From the cell containing the given text, extract its center point as [x, y] coordinate. 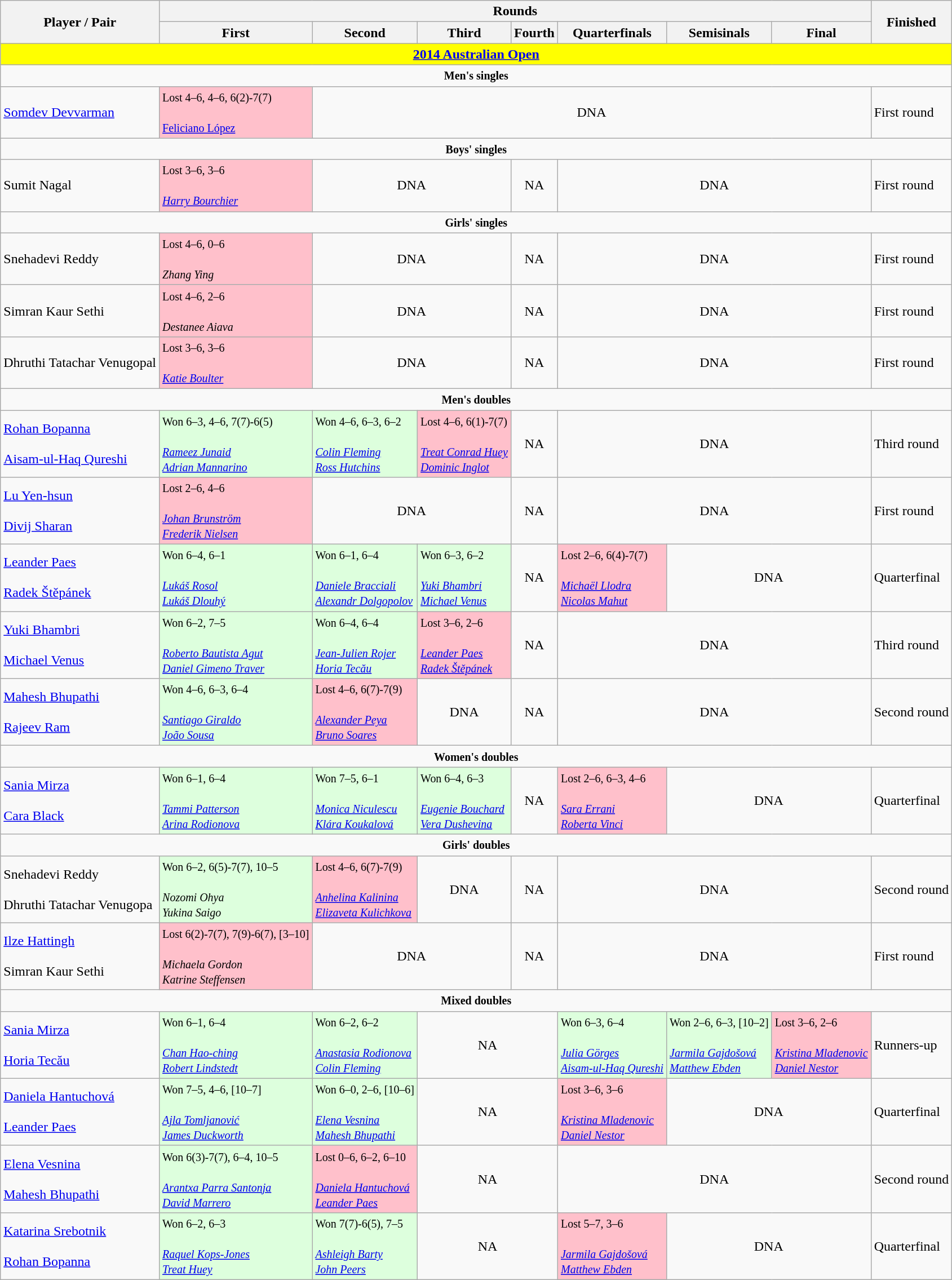
Lu Yen-hsun Divij Sharan [80, 511]
Girls' singles [476, 222]
Sania Mirza Horia Tecău [80, 1045]
Snehadevi Reddy [80, 259]
Lost 3–6, 3–6 Kristina Mladenovic Daniel Nestor [612, 1111]
Won 6–1, 6–4 Chan Hao-ching Robert Lindstedt [236, 1045]
Won 7–5, 4–6, [10–7] Ajla Tomljanović James Duckworth [236, 1111]
Simran Kaur Sethi [80, 311]
Second [365, 33]
First [236, 33]
Won 6–2, 6–3 Raquel Kops-Jones Treat Huey [236, 1246]
Won 2–6, 6–3, [10–2] Jarmila Gajdošová Matthew Ebden [719, 1045]
Lost 3–6, 3–6 Katie Boulter [236, 362]
Boys' singles [476, 149]
Girls' doubles [476, 845]
Player / Pair [80, 22]
Runners-up [911, 1045]
Won 6–4, 6–4 Jean-Julien Rojer Horia Tecău [365, 645]
Won 4–6, 6–3, 6–2 Colin Fleming Ross Hutchins [365, 444]
Won 6–3, 6–2 Yuki Bhambri Michael Venus [464, 578]
Won 6–3, 6–4 Julia Görges Aisam-ul-Haq Qureshi [612, 1045]
Men's doubles [476, 399]
Lost 2–6, 4–6 Johan Brunström Frederik Nielsen [236, 511]
Semisinals [719, 33]
Won 6–2, 7–5 Roberto Bautista Agut Daniel Gimeno Traver [236, 645]
Lost 2–6, 6–3, 4–6 Sara Errani Roberta Vinci [612, 800]
Somdev Devvarman [80, 112]
Final [821, 33]
Won 6–4, 6–1 Lukáš Rosol Lukáš Dlouhý [236, 578]
Rounds [515, 11]
Rohan Bopanna Aisam-ul-Haq Qureshi [80, 444]
Won 6–1, 6–4 Daniele Bracciali Alexandr Dolgopolov [365, 578]
Dhruthi Tatachar Venugopal [80, 362]
Won 6–3, 4–6, 7(7)-6(5) Rameez Junaid Adrian Mannarino [236, 444]
Won 6–4, 6–3 Eugenie Bouchard Vera Dushevina [464, 800]
Lost 0–6, 6–2, 6–10 Daniela Hantuchová Leander Paes [365, 1179]
Lost 2–6, 6(4)-7(7) Michaël Llodra Nicolas Mahut [612, 578]
Won 6–0, 2–6, [10–6] Elena Vesnina Mahesh Bhupathi [365, 1111]
Lost 4–6, 0–6 Zhang Ying [236, 259]
Quarterfinals [612, 33]
Lost 3–6, 2–6 Kristina Mladenovic Daniel Nestor [821, 1045]
Won 6–2, 6–2 Anastasia Rodionova Colin Fleming [365, 1045]
Women's doubles [476, 756]
Sumit Nagal [80, 185]
Leander Paes Radek Štěpánek [80, 578]
Won 4–6, 6–3, 6–4 Santiago Giraldo João Sousa [236, 712]
Elena Vesnina Mahesh Bhupathi [80, 1179]
Lost 5–7, 3–6 Jarmila Gajdošová Matthew Ebden [612, 1246]
2014 Australian Open [476, 54]
Won 7–5, 6–1 Monica Niculescu Klára Koukalová [365, 800]
Fourth [534, 33]
Men's singles [476, 76]
Lost 4–6, 2–6 Destanee Aiava [236, 311]
Lost 4–6, 6(7)-7(9) Anhelina Kalinina Elizaveta Kulichkova [365, 889]
Daniela Hantuchová Leander Paes [80, 1111]
Lost 6(2)-7(7), 7(9)-6(7), [3–10] Michaela Gordon Katrine Steffensen [236, 956]
Lost 4–6, 6(7)-7(9) Alexander Peya Bruno Soares [365, 712]
Snehadevi Reddy Dhruthi Tatachar Venugopa [80, 889]
Sania Mirza Cara Black [80, 800]
Won 7(7)-6(5), 7–5 Ashleigh Barty John Peers [365, 1246]
Third [464, 33]
Won 6–2, 6(5)-7(7), 10–5 Nozomi Ohya Yukina Saigo [236, 889]
Won 6(3)-7(7), 6–4, 10–5 Arantxa Parra Santonja David Marrero [236, 1179]
Lost 3–6, 2–6 Leander Paes Radek Štěpánek [464, 645]
Ilze Hattingh Simran Kaur Sethi [80, 956]
Yuki Bhambri Michael Venus [80, 645]
Finished [911, 22]
Lost 4–6, 6(1)-7(7) Treat Conrad Huey Dominic Inglot [464, 444]
Won 6–1, 6–4 Tammi Patterson Arina Rodionova [236, 800]
Mixed doubles [476, 1000]
Lost 4–6, 4–6, 6(2)-7(7) Feliciano López [236, 112]
Katarina Srebotnik Rohan Bopanna [80, 1246]
Mahesh Bhupathi Rajeev Ram [80, 712]
Lost 3–6, 3–6 Harry Bourchier [236, 185]
